Scan for the cell matching the given text and deliver its (x, y) coordinate at center. 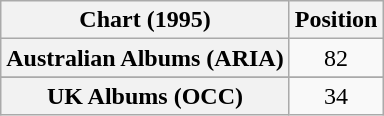
82 (336, 58)
UK Albums (OCC) (145, 96)
34 (336, 96)
Chart (1995) (145, 20)
Position (336, 20)
Australian Albums (ARIA) (145, 58)
